Detect which cell encompasses the target text, then output its [x, y] center coordinate. 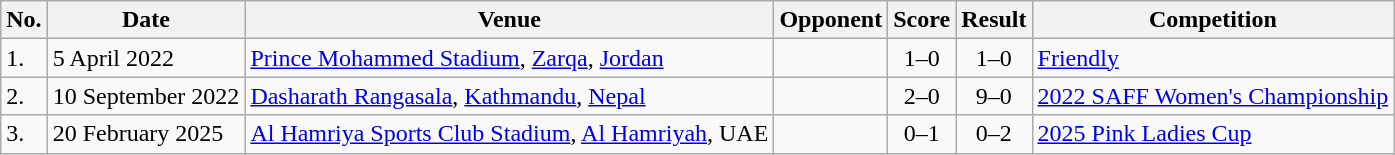
Date [146, 20]
2025 Pink Ladies Cup [1213, 134]
9–0 [994, 96]
Prince Mohammed Stadium, Zarqa, Jordan [510, 58]
3. [24, 134]
Result [994, 20]
0–2 [994, 134]
Competition [1213, 20]
Friendly [1213, 58]
10 September 2022 [146, 96]
No. [24, 20]
5 April 2022 [146, 58]
2. [24, 96]
Opponent [831, 20]
Score [922, 20]
20 February 2025 [146, 134]
2022 SAFF Women's Championship [1213, 96]
Venue [510, 20]
1. [24, 58]
Dasharath Rangasala, Kathmandu, Nepal [510, 96]
0–1 [922, 134]
2–0 [922, 96]
Al Hamriya Sports Club Stadium, Al Hamriyah, UAE [510, 134]
